Capture the cell that displays the provided text and extract its (x, y) central coordinate. 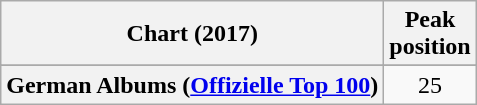
25 (430, 85)
German Albums (Offizielle Top 100) (192, 85)
Chart (2017) (192, 34)
Peakposition (430, 34)
